Provide the (x, y) coordinate of the cell's center where the given text is located.  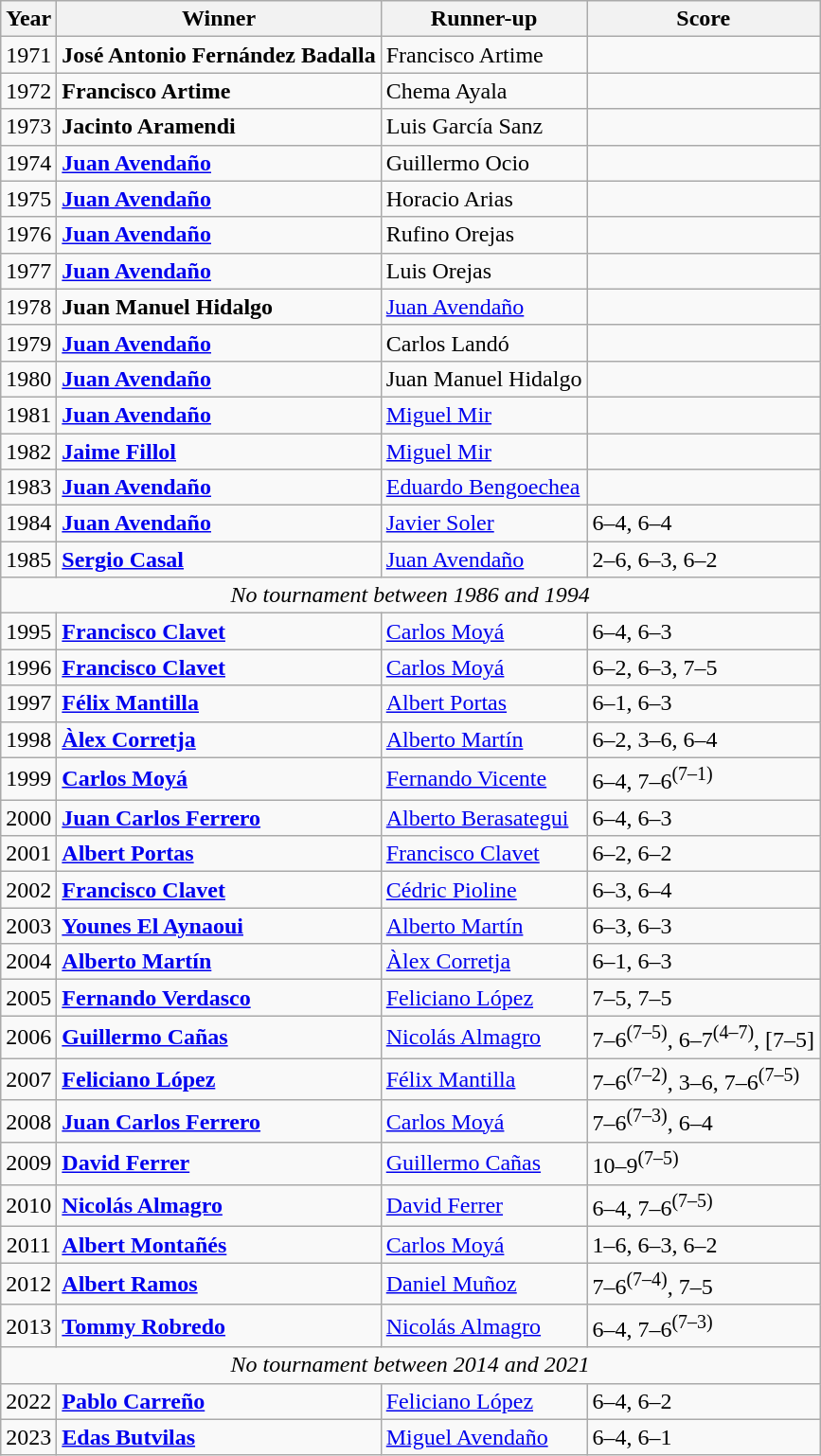
Daniel Muñoz (484, 1284)
Runner-up (484, 19)
No tournament between 2014 and 2021 (411, 1365)
Year (28, 19)
7–5, 7–5 (704, 998)
2005 (28, 998)
2001 (28, 854)
2004 (28, 962)
2003 (28, 926)
1998 (28, 739)
Tommy Robredo (219, 1325)
7–6(7–4), 7–5 (704, 1284)
7–6(7–2), 3–6, 7–6(7–5) (704, 1079)
Guillermo Ocio (484, 163)
1980 (28, 379)
7–6(7–3), 6–4 (704, 1121)
6–4, 7–6(7–1) (704, 778)
1982 (28, 452)
2012 (28, 1284)
1995 (28, 631)
6–3, 6–4 (704, 890)
2011 (28, 1245)
6–4, 6–1 (704, 1437)
1975 (28, 199)
Miguel Avendaño (484, 1437)
6–4, 7–6(7–5) (704, 1206)
1979 (28, 343)
Luis García Sanz (484, 127)
Fernando Vicente (484, 778)
6–3, 6–3 (704, 926)
6–4, 6–2 (704, 1401)
10–9(7–5) (704, 1164)
1977 (28, 271)
1–6, 6–3, 6–2 (704, 1245)
1973 (28, 127)
Alberto Berasategui (484, 818)
2006 (28, 1038)
6–4, 6–4 (704, 524)
6–4, 7–6(7–3) (704, 1325)
7–6(7–5), 6–7(4–7), [7–5] (704, 1038)
Albert Ramos (219, 1284)
1996 (28, 667)
Jacinto Aramendi (219, 127)
Horacio Arias (484, 199)
Eduardo Bengoechea (484, 488)
2013 (28, 1325)
Chema Ayala (484, 91)
1999 (28, 778)
2023 (28, 1437)
Sergio Casal (219, 559)
1971 (28, 55)
1978 (28, 307)
José Antonio Fernández Badalla (219, 55)
1983 (28, 488)
2002 (28, 890)
Albert Montañés (219, 1245)
Cédric Pioline (484, 890)
2000 (28, 818)
Javier Soler (484, 524)
Winner (219, 19)
Younes El Aynaoui (219, 926)
Carlos Landó (484, 343)
6–2, 6–3, 7–5 (704, 667)
2009 (28, 1164)
No tournament between 1986 and 1994 (411, 595)
Rufino Orejas (484, 235)
1972 (28, 91)
2010 (28, 1206)
1976 (28, 235)
1974 (28, 163)
1997 (28, 703)
1981 (28, 415)
2007 (28, 1079)
1985 (28, 559)
Edas Butvilas (219, 1437)
Pablo Carreño (219, 1401)
2022 (28, 1401)
6–2, 3–6, 6–4 (704, 739)
Jaime Fillol (219, 452)
Score (704, 19)
Fernando Verdasco (219, 998)
Luis Orejas (484, 271)
2–6, 6–3, 6–2 (704, 559)
2008 (28, 1121)
6–2, 6–2 (704, 854)
1984 (28, 524)
